Provide the (X, Y) coordinate of the cell's center where the given text is located.  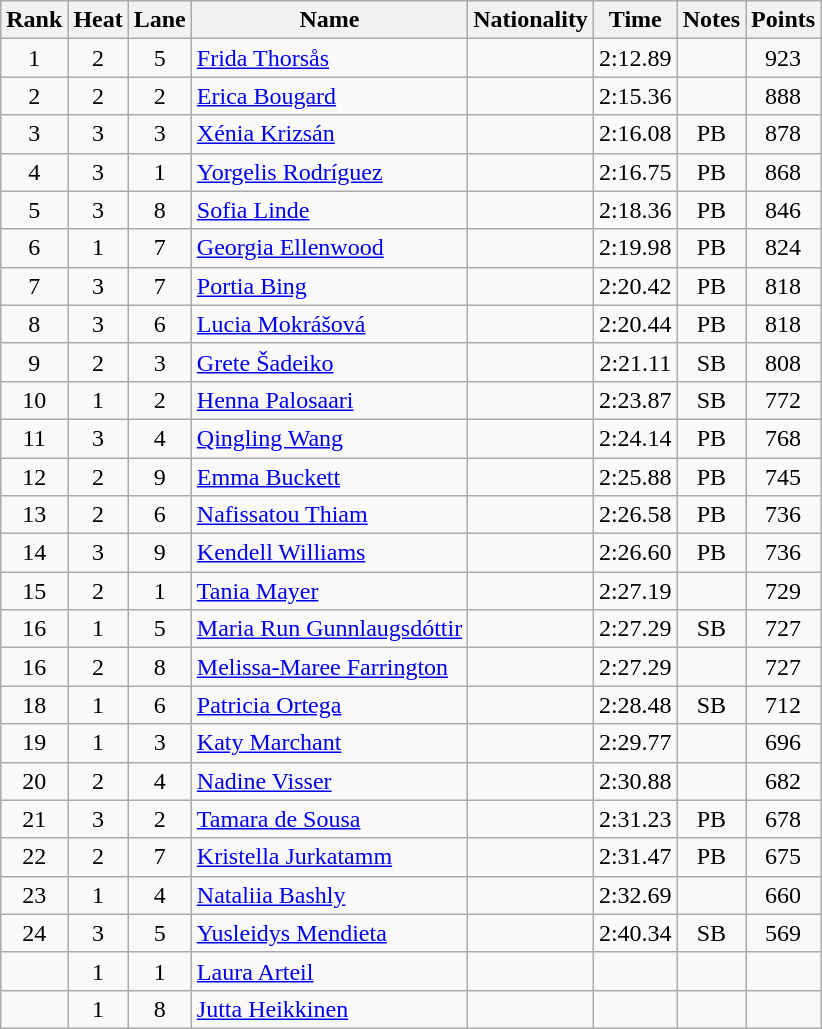
2:16.08 (635, 134)
Grete Šadeiko (329, 362)
22 (34, 857)
846 (784, 210)
Laura Arteil (329, 971)
2:29.77 (635, 743)
712 (784, 705)
21 (34, 819)
Nafissatou Thiam (329, 515)
Lucia Mokrášová (329, 324)
2:23.87 (635, 400)
Xénia Krizsán (329, 134)
2:20.44 (635, 324)
Yorgelis Rodríguez (329, 172)
888 (784, 96)
2:31.23 (635, 819)
Points (784, 20)
2:12.89 (635, 58)
Emma Buckett (329, 477)
10 (34, 400)
19 (34, 743)
2:27.19 (635, 591)
2:26.60 (635, 553)
Katy Marchant (329, 743)
Jutta Heikkinen (329, 1009)
2:31.47 (635, 857)
2:15.36 (635, 96)
2:40.34 (635, 933)
Tania Mayer (329, 591)
675 (784, 857)
24 (34, 933)
2:26.58 (635, 515)
682 (784, 781)
Nataliia Bashly (329, 895)
20 (34, 781)
696 (784, 743)
Name (329, 20)
Time (635, 20)
808 (784, 362)
Nationality (531, 20)
Lane (160, 20)
Heat (98, 20)
2:18.36 (635, 210)
Rank (34, 20)
868 (784, 172)
Maria Run Gunnlaugsdóttir (329, 629)
Frida Thorsås (329, 58)
2:20.42 (635, 286)
2:21.11 (635, 362)
923 (784, 58)
878 (784, 134)
660 (784, 895)
18 (34, 705)
Melissa-Maree Farrington (329, 667)
Sofia Linde (329, 210)
Nadine Visser (329, 781)
2:30.88 (635, 781)
14 (34, 553)
Henna Palosaari (329, 400)
745 (784, 477)
11 (34, 438)
569 (784, 933)
12 (34, 477)
Patricia Ortega (329, 705)
Tamara de Sousa (329, 819)
Qingling Wang (329, 438)
2:16.75 (635, 172)
Portia Bing (329, 286)
729 (784, 591)
Yusleidys Mendieta (329, 933)
Kristella Jurkatamm (329, 857)
Georgia Ellenwood (329, 248)
23 (34, 895)
824 (784, 248)
768 (784, 438)
Kendell Williams (329, 553)
2:25.88 (635, 477)
2:28.48 (635, 705)
Notes (711, 20)
2:32.69 (635, 895)
772 (784, 400)
13 (34, 515)
15 (34, 591)
2:19.98 (635, 248)
2:24.14 (635, 438)
Erica Bougard (329, 96)
678 (784, 819)
